From the cell containing the given text, extract its center point as [x, y] coordinate. 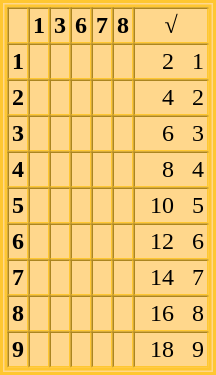
12 6 [172, 242]
4 [18, 170]
14 7 [172, 278]
9 [18, 350]
18 9 [172, 350]
2 [18, 98]
16 8 [172, 314]
5 [18, 206]
6 3 [172, 134]
10 5 [172, 206]
8 4 [172, 170]
4 2 [172, 98]
√ [172, 26]
2 1 [172, 62]
